Return the (X, Y) coordinate for the center point of the cell that contains the specified text.  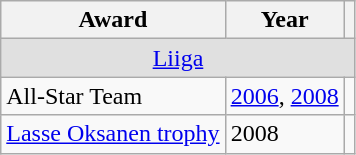
All-Star Team (113, 96)
2006, 2008 (284, 96)
2008 (284, 134)
Award (113, 20)
Liiga (178, 58)
Lasse Oksanen trophy (113, 134)
Year (284, 20)
